Identify which cell holds the provided text, then report its [X, Y] central coordinate. 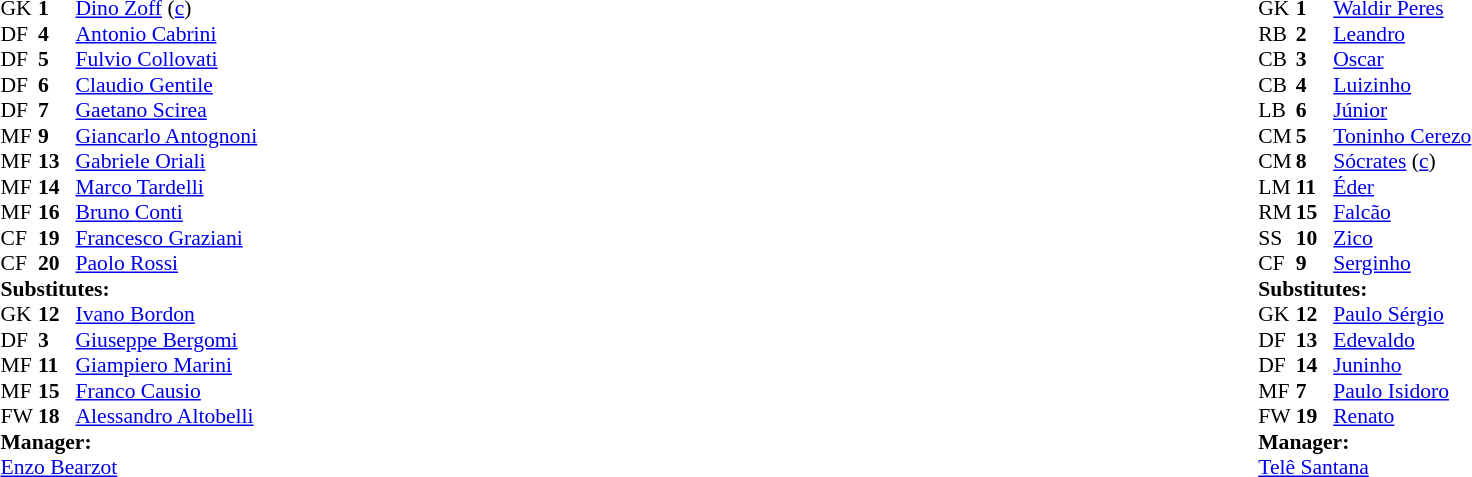
Renato [1402, 417]
20 [57, 263]
RM [1277, 213]
Marco Tardelli [167, 187]
Ivano Bordon [167, 315]
Francesco Graziani [167, 238]
Fulvio Collovati [167, 59]
Giampiero Marini [167, 365]
Alessandro Altobelli [167, 417]
Franco Causio [167, 391]
Gabriele Oriali [167, 161]
Paulo Isidoro [1402, 391]
Claudio Gentile [167, 85]
Leandro [1402, 34]
Oscar [1402, 59]
Edevaldo [1402, 340]
Bruno Conti [167, 213]
Serginho [1402, 263]
2 [1315, 34]
Luizinho [1402, 85]
8 [1315, 161]
Juninho [1402, 365]
Falcão [1402, 213]
Gaetano Scirea [167, 111]
Sócrates (c) [1402, 161]
Antonio Cabrini [167, 34]
LM [1277, 187]
LB [1277, 111]
18 [57, 417]
SS [1277, 238]
Giancarlo Antognoni [167, 136]
Paolo Rossi [167, 263]
16 [57, 213]
Zico [1402, 238]
RB [1277, 34]
Júnior [1402, 111]
Paulo Sérgio [1402, 315]
Toninho Cerezo [1402, 136]
10 [1315, 238]
Giuseppe Bergomi [167, 340]
Éder [1402, 187]
